Determine the [X, Y] coordinate at the center of the cell enclosing the given text.  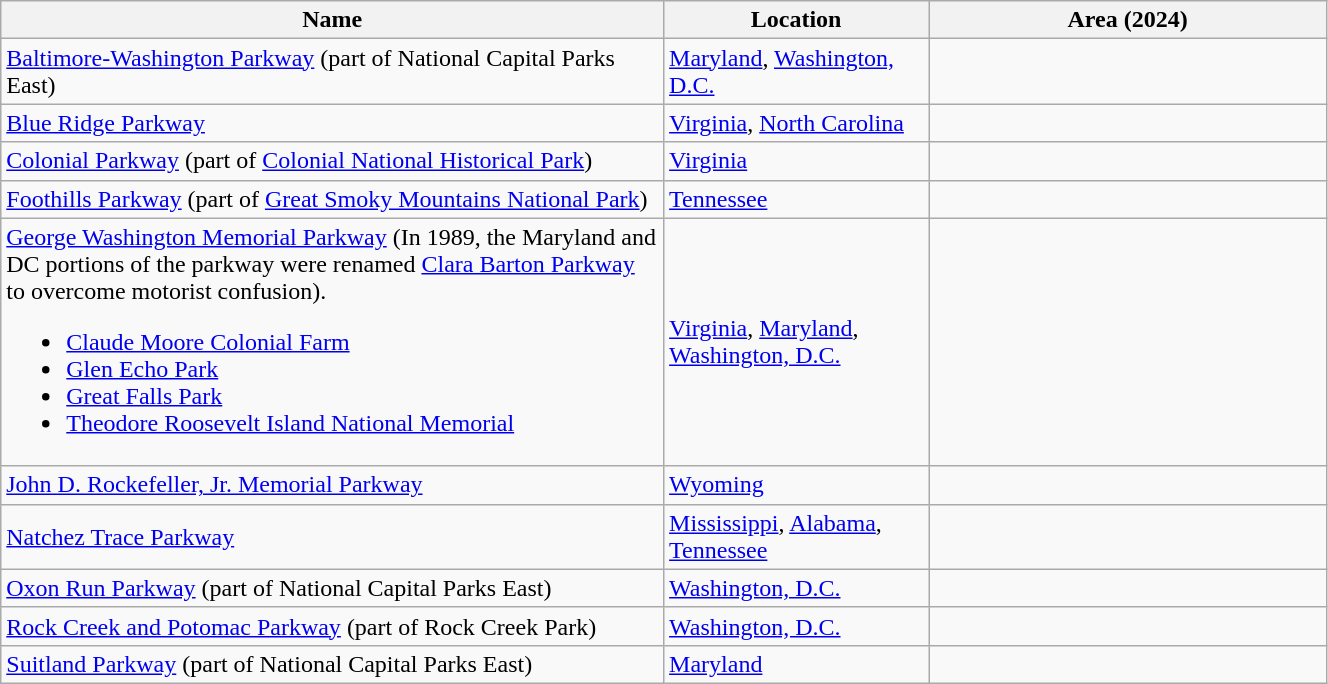
Oxon Run Parkway (part of National Capital Parks East) [332, 588]
John D. Rockefeller, Jr. Memorial Parkway [332, 485]
Location [796, 20]
Rock Creek and Potomac Parkway (part of Rock Creek Park) [332, 626]
Blue Ridge Parkway [332, 123]
Colonial Parkway (part of Colonial National Historical Park) [332, 161]
Maryland, Washington, D.C. [796, 72]
Area (2024) [1128, 20]
Mississippi, Alabama, Tennessee [796, 536]
Natchez Trace Parkway [332, 536]
Virginia, Maryland, Washington, D.C. [796, 342]
Virginia [796, 161]
Virginia, North Carolina [796, 123]
Suitland Parkway (part of National Capital Parks East) [332, 664]
Wyoming [796, 485]
Tennessee [796, 199]
Baltimore-Washington Parkway (part of National Capital Parks East) [332, 72]
Foothills Parkway (part of Great Smoky Mountains National Park) [332, 199]
Name [332, 20]
Maryland [796, 664]
